Return [X, Y] of the center of cell containing provided text 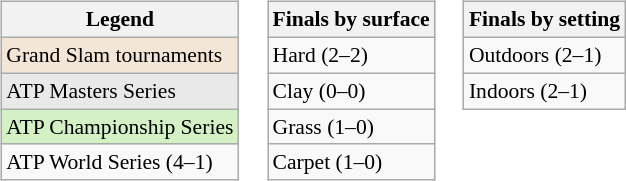
Outdoors (2–1) [544, 55]
Finals by surface [352, 20]
ATP World Series (4–1) [120, 162]
Carpet (1–0) [352, 162]
Legend [120, 20]
Clay (0–0) [352, 91]
Indoors (2–1) [544, 91]
Grass (1–0) [352, 127]
ATP Championship Series [120, 127]
ATP Masters Series [120, 91]
Hard (2–2) [352, 55]
Finals by setting [544, 20]
Grand Slam tournaments [120, 55]
